Return [X, Y] of the center of cell containing provided text 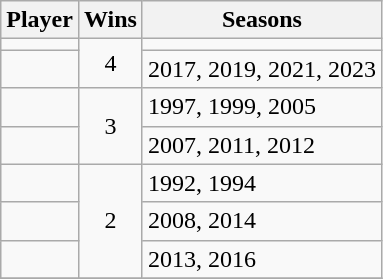
2008, 2014 [262, 221]
2007, 2011, 2012 [262, 145]
2013, 2016 [262, 259]
Seasons [262, 20]
1992, 1994 [262, 183]
1997, 1999, 2005 [262, 107]
3 [110, 126]
Player [40, 20]
2 [110, 221]
Wins [110, 20]
4 [110, 64]
2017, 2019, 2021, 2023 [262, 69]
